Detect which cell encompasses the target text, then output its [X, Y] center coordinate. 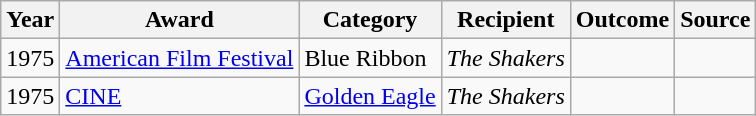
Blue Ribbon [370, 58]
Category [370, 20]
Award [180, 20]
American Film Festival [180, 58]
CINE [180, 96]
Recipient [506, 20]
Source [716, 20]
Year [30, 20]
Golden Eagle [370, 96]
Outcome [622, 20]
